Provide the (x, y) coordinate of the cell's center where the given text is located.  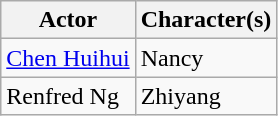
Renfred Ng (68, 96)
Zhiyang (206, 96)
Actor (68, 20)
Nancy (206, 58)
Character(s) (206, 20)
Chen Huihui (68, 58)
